Find where the given text appears and provide that cell's center as (x, y) coordinate. 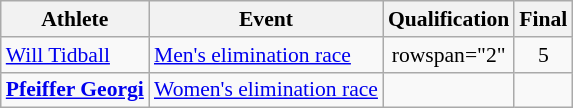
Women's elimination race (266, 90)
rowspan="2" (448, 55)
Men's elimination race (266, 55)
5 (543, 55)
Pfeiffer Georgi (75, 90)
Qualification (448, 19)
Will Tidball (75, 55)
Event (266, 19)
Final (543, 19)
Athlete (75, 19)
